Capture the cell that displays the provided text and extract its [X, Y] central coordinate. 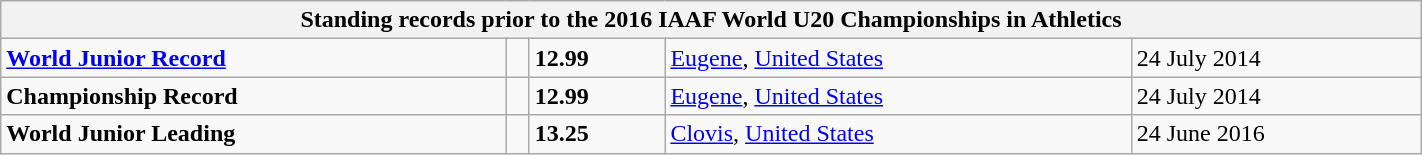
Clovis, United States [898, 134]
Championship Record [254, 96]
Standing records prior to the 2016 IAAF World U20 Championships in Athletics [711, 20]
World Junior Record [254, 58]
World Junior Leading [254, 134]
13.25 [597, 134]
24 June 2016 [1276, 134]
